Locate the cell with the specified text and output its [x, y] center coordinate. 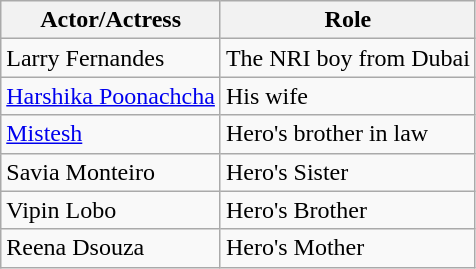
Larry Fernandes [111, 58]
Mistesh [111, 134]
Actor/Actress [111, 20]
Harshika Poonachcha [111, 96]
His wife [348, 96]
The NRI boy from Dubai [348, 58]
Hero's Sister [348, 172]
Hero's Brother [348, 210]
Role [348, 20]
Savia Monteiro [111, 172]
Vipin Lobo [111, 210]
Hero's brother in law [348, 134]
Hero's Mother [348, 248]
Reena Dsouza [111, 248]
